Capture the cell that displays the provided text and extract its (x, y) central coordinate. 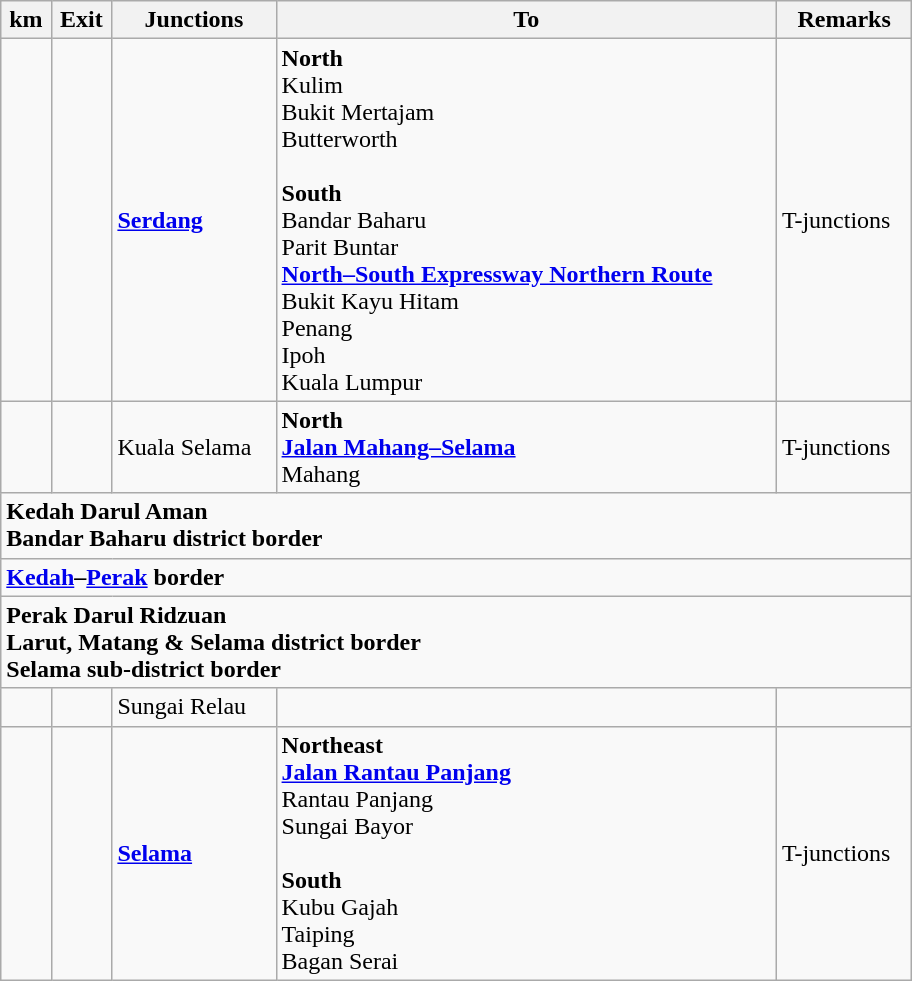
Kedah–Perak border (456, 577)
Kuala Selama (194, 447)
Junctions (194, 20)
Perak Darul RidzuanLarut, Matang & Selama district borderSelama sub-district border (456, 642)
Exit (82, 20)
North Jalan Mahang–SelamaMahang (526, 447)
North Kulim Bukit Mertajam ButterworthSouth Bandar Baharu Parit Buntar North–South Expressway Northern RouteBukit Kayu HitamPenangIpohKuala Lumpur (526, 220)
Sungai Relau (194, 707)
Northeast Jalan Rantau PanjangRantau PanjangSungai BayorSouth Kubu Gajah Taiping Bagan Serai (526, 853)
Selama (194, 853)
Serdang (194, 220)
To (526, 20)
Remarks (844, 20)
km (26, 20)
Kedah Darul AmanBandar Baharu district border (456, 526)
